Output the (x, y) coordinate of the center of the cell containing the given text.  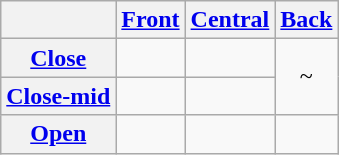
Close (58, 58)
Central (230, 20)
~ (306, 77)
Front (150, 20)
Close-mid (58, 96)
Open (58, 134)
Back (306, 20)
